Return [x, y] of the center of cell containing provided text 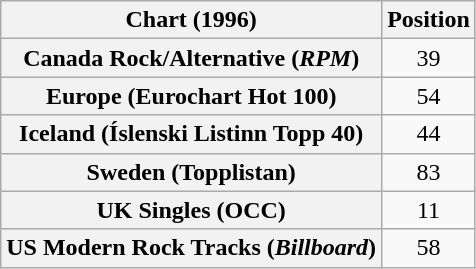
39 [429, 58]
Position [429, 20]
58 [429, 248]
US Modern Rock Tracks (Billboard) [192, 248]
Chart (1996) [192, 20]
54 [429, 96]
Sweden (Topplistan) [192, 172]
83 [429, 172]
Canada Rock/Alternative (RPM) [192, 58]
44 [429, 134]
Iceland (Íslenski Listinn Topp 40) [192, 134]
11 [429, 210]
Europe (Eurochart Hot 100) [192, 96]
UK Singles (OCC) [192, 210]
